Extract the (X, Y) coordinate from the center of the cell holding the provided text.  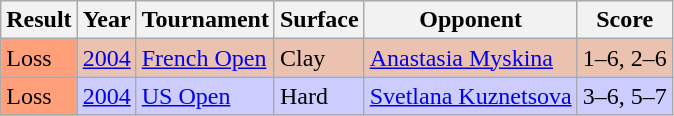
Opponent (470, 20)
Anastasia Myskina (470, 58)
Tournament (205, 20)
3–6, 5–7 (624, 96)
Surface (319, 20)
Score (624, 20)
US Open (205, 96)
Hard (319, 96)
Clay (319, 58)
Svetlana Kuznetsova (470, 96)
French Open (205, 58)
Result (39, 20)
1–6, 2–6 (624, 58)
Year (106, 20)
